Return [X, Y] of the center of cell containing provided text 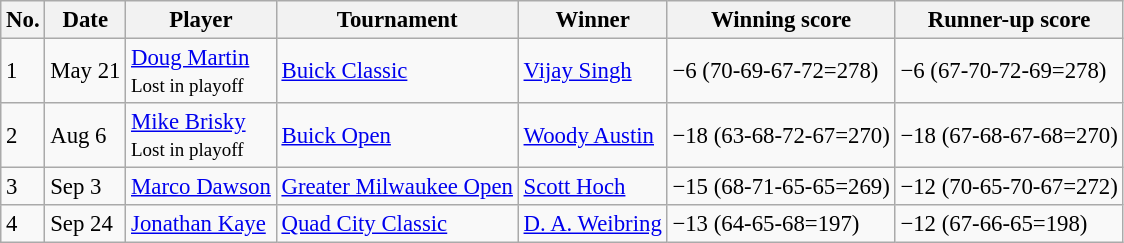
−18 (63-68-72-67=270) [781, 136]
May 21 [86, 72]
Aug 6 [86, 136]
Scott Hoch [592, 187]
Doug MartinLost in playoff [201, 72]
−18 (67-68-67-68=270) [1009, 136]
Runner-up score [1009, 20]
Quad City Classic [397, 224]
Tournament [397, 20]
Buick Classic [397, 72]
3 [23, 187]
2 [23, 136]
Date [86, 20]
−15 (68-71-65-65=269) [781, 187]
Sep 24 [86, 224]
Player [201, 20]
Woody Austin [592, 136]
Jonathan Kaye [201, 224]
4 [23, 224]
Winner [592, 20]
−6 (70-69-67-72=278) [781, 72]
Mike BriskyLost in playoff [201, 136]
Buick Open [397, 136]
D. A. Weibring [592, 224]
−12 (67-66-65=198) [1009, 224]
Marco Dawson [201, 187]
Sep 3 [86, 187]
−6 (67-70-72-69=278) [1009, 72]
−12 (70-65-70-67=272) [1009, 187]
No. [23, 20]
Greater Milwaukee Open [397, 187]
Vijay Singh [592, 72]
−13 (64-65-68=197) [781, 224]
Winning score [781, 20]
1 [23, 72]
